Output the (X, Y) coordinate of the center of the cell containing the given text.  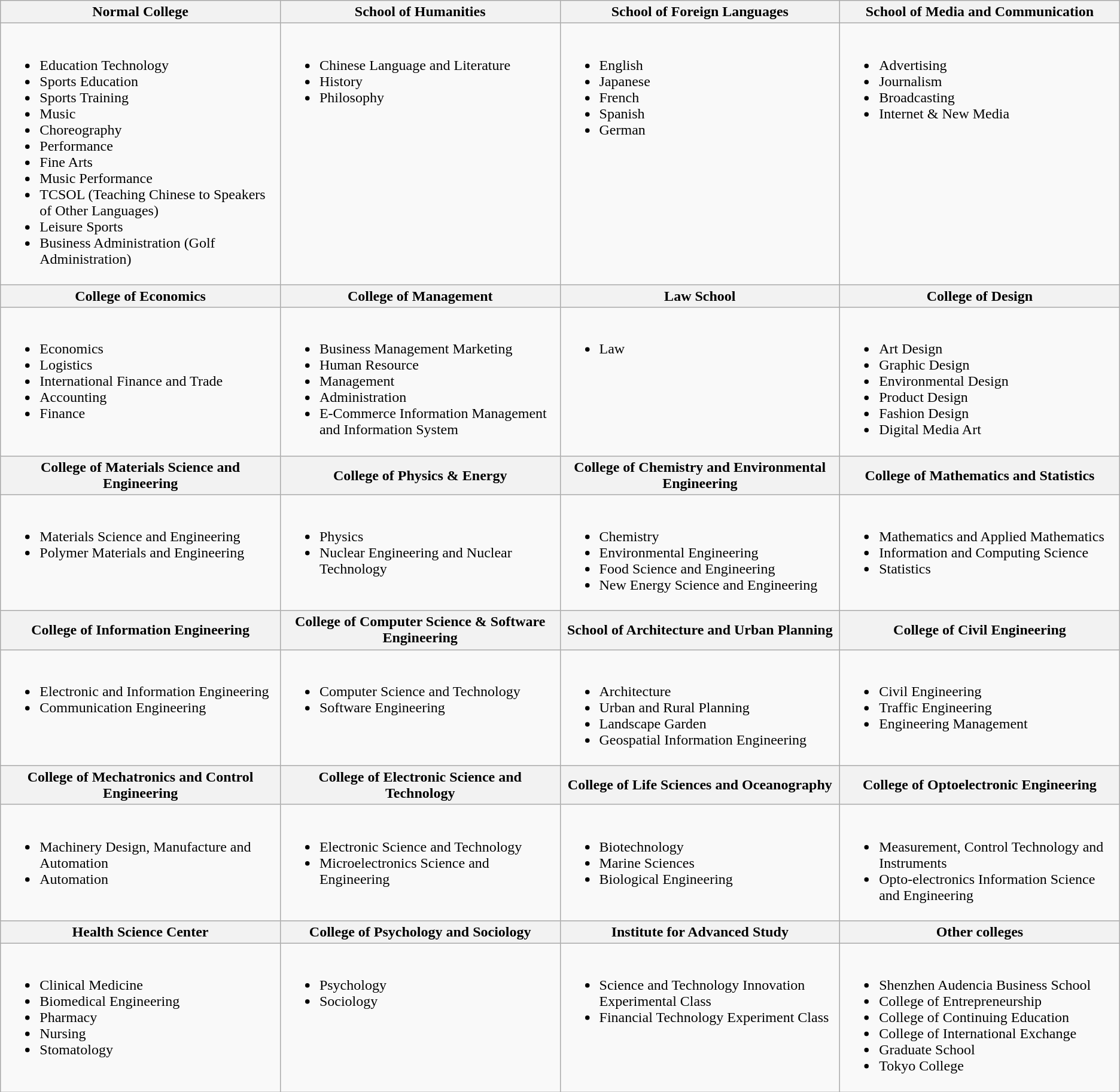
Clinical MedicineBiomedical EngineeringPharmacyNursingStomatology (141, 1017)
ChemistryEnvironmental EngineeringFood Science and EngineeringNew Energy Science and Engineering (700, 553)
Electronic Science and TechnologyMicroelectronics Science and Engineering (420, 862)
College of Computer Science & Software Engineering (420, 630)
Health Science Center (141, 932)
PsychologySociology (420, 1017)
Science and Technology Innovation Experimental ClassFinancial Technology Experiment Class (700, 1017)
EnglishJapaneseFrenchSpanishGerman (700, 154)
Mathematics and Applied MathematicsInformation and Computing ScienceStatistics (980, 553)
Measurement, Control Technology and InstrumentsOpto-electronics Information Science and Engineering (980, 862)
College of Physics & Energy (420, 475)
College of Information Engineering (141, 630)
College of Life Sciences and Oceanography (700, 785)
Law School (700, 296)
College of Chemistry and Environmental Engineering (700, 475)
Law (700, 382)
College of Materials Science and Engineering (141, 475)
College of Mechatronics and Control Engineering (141, 785)
Chinese Language and LiteratureHistoryPhilosophy (420, 154)
EconomicsLogisticsInternational Finance and TradeAccountingFinance (141, 382)
Electronic and Information EngineeringCommunication Engineering (141, 707)
AdvertisingJournalismBroadcastingInternet & New Media (980, 154)
College of Economics (141, 296)
ArchitectureUrban and Rural PlanningLandscape GardenGeospatial Information Engineering (700, 707)
Materials Science and EngineeringPolymer Materials and Engineering (141, 553)
Computer Science and TechnologySoftware Engineering (420, 707)
BiotechnologyMarine SciencesBiological Engineering (700, 862)
School of Media and Communication (980, 12)
College of Psychology and Sociology (420, 932)
Institute for Advanced Study (700, 932)
Business Management MarketingHuman ResourceManagementAdministrationE-Commerce Information Management and Information System (420, 382)
Civil EngineeringTraffic EngineeringEngineering Management (980, 707)
College of Electronic Science and Technology (420, 785)
College of Mathematics and Statistics (980, 475)
College of Optoelectronic Engineering (980, 785)
College of Management (420, 296)
College of Civil Engineering (980, 630)
School of Architecture and Urban Planning (700, 630)
PhysicsNuclear Engineering and Nuclear Technology (420, 553)
Normal College (141, 12)
College of Design (980, 296)
Machinery Design, Manufacture and AutomationAutomation (141, 862)
Art DesignGraphic DesignEnvironmental DesignProduct DesignFashion DesignDigital Media Art (980, 382)
Other colleges (980, 932)
School of Foreign Languages (700, 12)
School of Humanities (420, 12)
